Find where the given text appears and provide that cell's center as [x, y] coordinate. 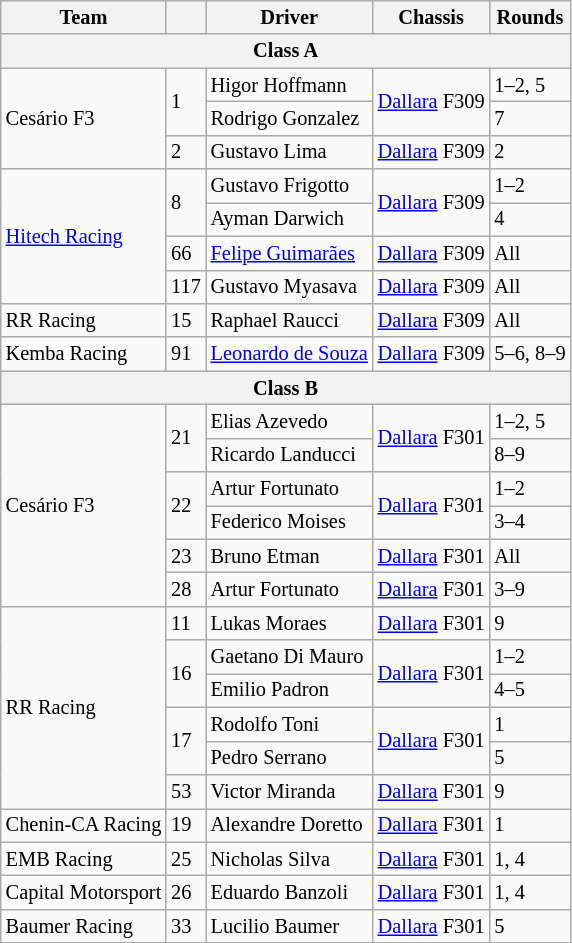
26 [186, 892]
17 [186, 740]
Pedro Serrano [290, 758]
4 [530, 219]
Chassis [432, 17]
Emilio Padron [290, 690]
3–4 [530, 522]
28 [186, 589]
33 [186, 926]
Bruno Etman [290, 556]
Gustavo Myasava [290, 287]
Chenin-CA Racing [84, 825]
Capital Motorsport [84, 892]
Ricardo Landucci [290, 455]
Lukas Moraes [290, 623]
Leonardo de Souza [290, 354]
Class A [286, 51]
53 [186, 791]
Lucilio Baumer [290, 926]
Driver [290, 17]
Rodolfo Toni [290, 724]
8 [186, 202]
Eduardo Banzoli [290, 892]
Raphael Raucci [290, 320]
23 [186, 556]
66 [186, 253]
117 [186, 287]
Higor Hoffmann [290, 85]
19 [186, 825]
Kemba Racing [84, 354]
25 [186, 859]
Gustavo Lima [290, 152]
Elias Azevedo [290, 421]
22 [186, 506]
8–9 [530, 455]
Rodrigo Gonzalez [290, 118]
Victor Miranda [290, 791]
3–9 [530, 589]
Rounds [530, 17]
Alexandre Doretto [290, 825]
Felipe Guimarães [290, 253]
15 [186, 320]
7 [530, 118]
Baumer Racing [84, 926]
Nicholas Silva [290, 859]
5–6, 8–9 [530, 354]
Gustavo Frigotto [290, 186]
21 [186, 438]
Ayman Darwich [290, 219]
EMB Racing [84, 859]
91 [186, 354]
11 [186, 623]
Gaetano Di Mauro [290, 657]
4–5 [530, 690]
16 [186, 674]
Class B [286, 388]
Federico Moises [290, 522]
Hitech Racing [84, 236]
Team [84, 17]
